Identify which cell holds the provided text, then report its (x, y) central coordinate. 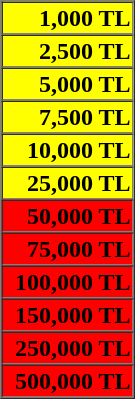
7,500 TL (68, 116)
50,000 TL (68, 216)
75,000 TL (68, 248)
2,500 TL (68, 50)
150,000 TL (68, 314)
250,000 TL (68, 348)
100,000 TL (68, 282)
1,000 TL (68, 18)
10,000 TL (68, 150)
500,000 TL (68, 380)
25,000 TL (68, 182)
5,000 TL (68, 84)
